Return [X, Y] of the center of cell containing provided text 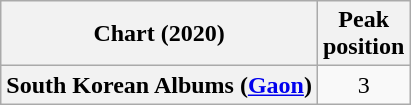
South Korean Albums (Gaon) [160, 85]
Chart (2020) [160, 34]
3 [363, 85]
Peakposition [363, 34]
